Return the [x, y] coordinate for the center point of the cell that contains the specified text.  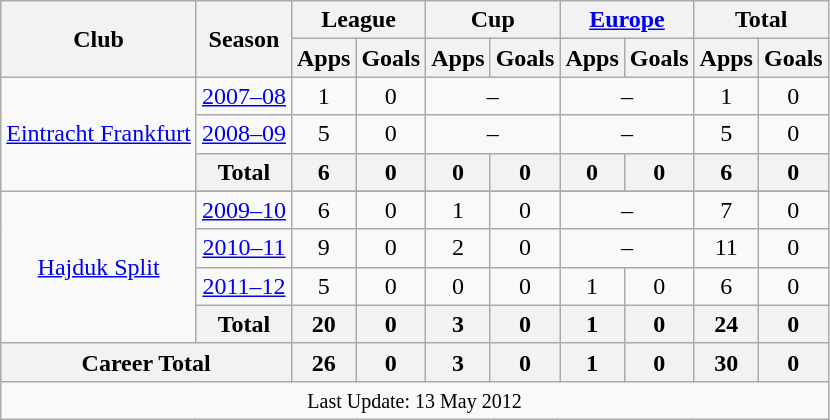
Hajduk Split [99, 267]
9 [323, 248]
Club [99, 39]
20 [323, 324]
24 [726, 324]
2010–11 [244, 248]
Season [244, 39]
30 [726, 362]
Career Total [146, 362]
2009–10 [244, 210]
11 [726, 248]
2008–09 [244, 134]
2011–12 [244, 286]
League [358, 20]
2 [458, 248]
2007–08 [244, 96]
Cup [493, 20]
7 [726, 210]
Last Update: 13 May 2012 [414, 400]
Europe [627, 20]
26 [323, 362]
Eintracht Frankfurt [99, 134]
